From the cell containing the given text, extract its center point as [X, Y] coordinate. 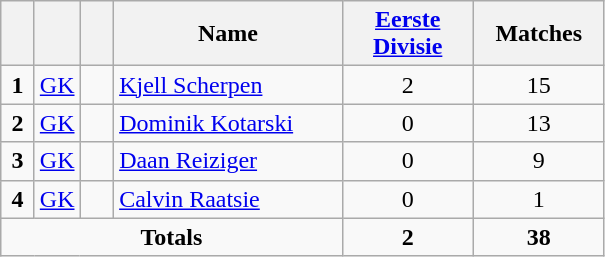
Name [228, 34]
Kjell Scherpen [228, 85]
Daan Reiziger [228, 161]
3 [18, 161]
38 [538, 237]
4 [18, 199]
Eerste Divisie [408, 34]
13 [538, 123]
Totals [172, 237]
Calvin Raatsie [228, 199]
15 [538, 85]
9 [538, 161]
Dominik Kotarski [228, 123]
Matches [538, 34]
